Scan for the cell matching the given text and deliver its (x, y) coordinate at center. 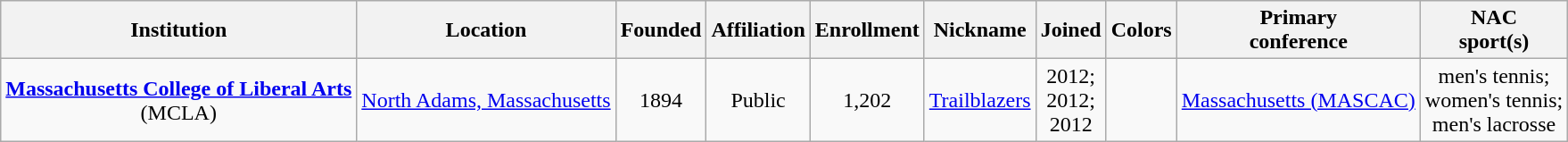
Massachusetts (MASCAC) (1299, 100)
Enrollment (867, 30)
Nickname (979, 30)
NACsport(s) (1493, 30)
North Adams, Massachusetts (486, 100)
Trailblazers (979, 100)
Colors (1142, 30)
2012;2012;2012 (1070, 100)
Founded (661, 30)
men's tennis;women's tennis;men's lacrosse (1493, 100)
Public (758, 100)
Institution (178, 30)
Joined (1070, 30)
Affiliation (758, 30)
Primaryconference (1299, 30)
1,202 (867, 100)
Location (486, 30)
1894 (661, 100)
Massachusetts College of Liberal Arts(MCLA) (178, 100)
